Search for the cell housing the specified text and yield its [x, y] center coordinate. 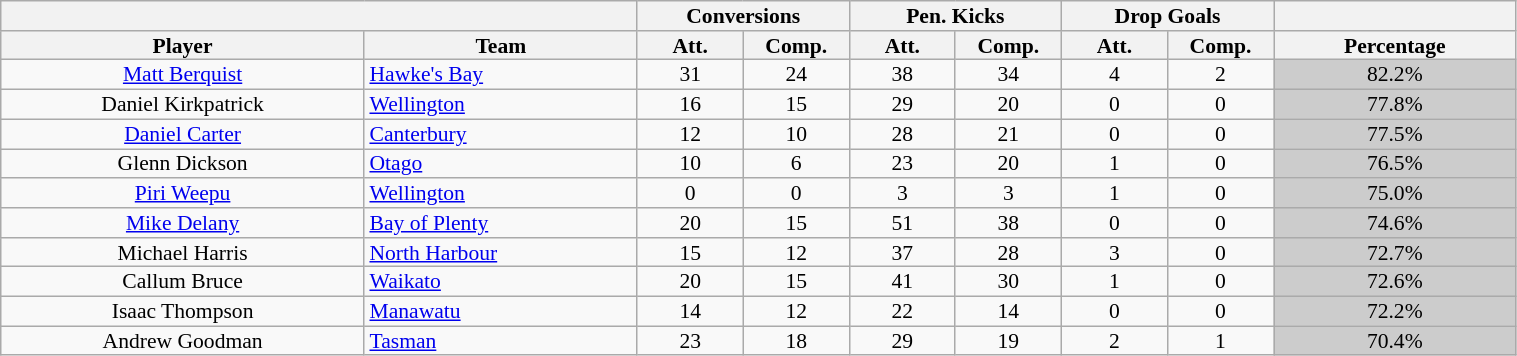
Percentage [1396, 46]
74.6% [1396, 223]
41 [902, 282]
Otago [500, 164]
Callum Bruce [183, 282]
Glenn Dickson [183, 164]
Mike Delany [183, 223]
37 [902, 253]
18 [796, 341]
72.6% [1396, 282]
24 [796, 75]
Drop Goals [1167, 16]
21 [1008, 134]
4 [1114, 75]
31 [690, 75]
76.5% [1396, 164]
Pen. Kicks [955, 16]
70.4% [1396, 341]
Isaac Thompson [183, 312]
Team [500, 46]
19 [1008, 341]
77.5% [1396, 134]
Matt Berquist [183, 75]
Waikato [500, 282]
Andrew Goodman [183, 341]
82.2% [1396, 75]
Michael Harris [183, 253]
22 [902, 312]
North Harbour [500, 253]
72.2% [1396, 312]
72.7% [1396, 253]
Tasman [500, 341]
Hawke's Bay [500, 75]
16 [690, 105]
75.0% [1396, 193]
Manawatu [500, 312]
Conversions [743, 16]
Daniel Carter [183, 134]
77.8% [1396, 105]
Daniel Kirkpatrick [183, 105]
Canterbury [500, 134]
Player [183, 46]
Piri Weepu [183, 193]
34 [1008, 75]
6 [796, 164]
51 [902, 223]
Bay of Plenty [500, 223]
30 [1008, 282]
